Locate the cell with the specified text and output its [X, Y] center coordinate. 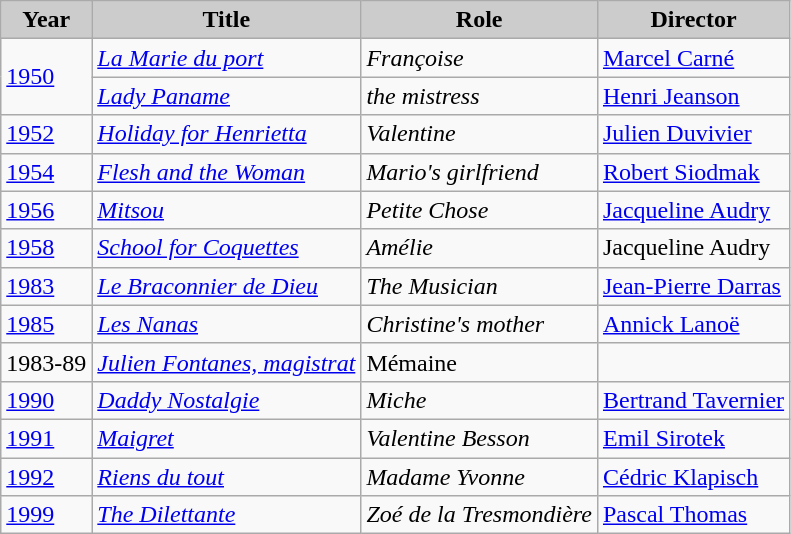
Lady Paname [226, 96]
Valentine Besson [480, 438]
the mistress [480, 96]
1954 [46, 172]
School for Coquettes [226, 248]
Le Braconnier de Dieu [226, 286]
1983-89 [46, 362]
1990 [46, 400]
Title [226, 20]
Annick Lanoë [693, 324]
Mario's girlfriend [480, 172]
1991 [46, 438]
Amélie [480, 248]
La Marie du port [226, 58]
Françoise [480, 58]
Year [46, 20]
Valentine [480, 134]
Julien Duvivier [693, 134]
Henri Jeanson [693, 96]
Petite Chose [480, 210]
Cédric Klapisch [693, 477]
Les Nanas [226, 324]
Daddy Nostalgie [226, 400]
1992 [46, 477]
1956 [46, 210]
Riens du tout [226, 477]
The Dilettante [226, 515]
Mitsou [226, 210]
Jean-Pierre Darras [693, 286]
Marcel Carné [693, 58]
Miche [480, 400]
Flesh and the Woman [226, 172]
The Musician [480, 286]
1958 [46, 248]
Christine's mother [480, 324]
1952 [46, 134]
Emil Sirotek [693, 438]
1985 [46, 324]
Director [693, 20]
Role [480, 20]
Robert Siodmak [693, 172]
Bertrand Tavernier [693, 400]
1983 [46, 286]
Julien Fontanes, magistrat [226, 362]
Zoé de la Tresmondière [480, 515]
1950 [46, 77]
Holiday for Henrietta [226, 134]
Pascal Thomas [693, 515]
1999 [46, 515]
Mémaine [480, 362]
Madame Yvonne [480, 477]
Maigret [226, 438]
